Extract the [x, y] coordinate from the center of the cell holding the provided text.  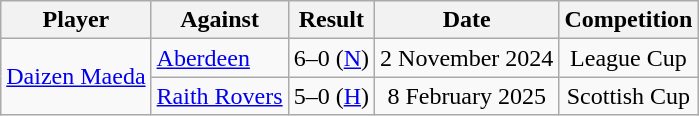
Raith Rovers [220, 96]
Against [220, 20]
2 November 2024 [467, 58]
5–0 (H) [331, 96]
Daizen Maeda [76, 77]
Aberdeen [220, 58]
Scottish Cup [628, 96]
6–0 (N) [331, 58]
Date [467, 20]
Competition [628, 20]
Player [76, 20]
League Cup [628, 58]
Result [331, 20]
8 February 2025 [467, 96]
